Detect which cell encompasses the target text, then output its (x, y) center coordinate. 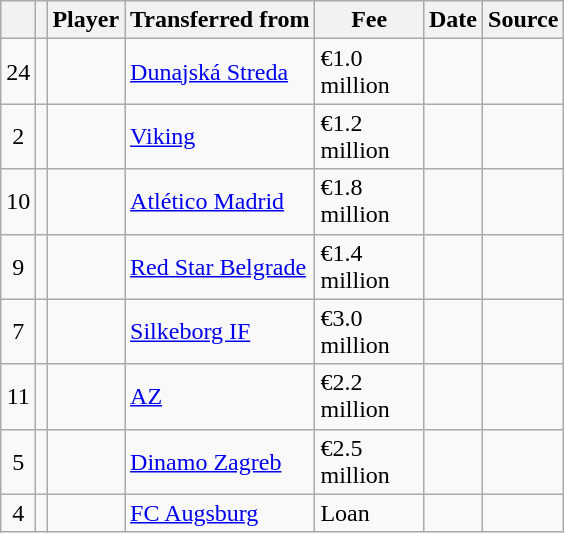
€2.2 million (370, 396)
Silkeborg IF (220, 332)
Dunajská Streda (220, 72)
Red Star Belgrade (220, 266)
7 (18, 332)
AZ (220, 396)
€1.0 million (370, 72)
11 (18, 396)
5 (18, 462)
€3.0 million (370, 332)
€1.4 million (370, 266)
€1.8 million (370, 202)
Date (452, 20)
24 (18, 72)
Atlético Madrid (220, 202)
Transferred from (220, 20)
Source (524, 20)
Player (86, 20)
9 (18, 266)
2 (18, 136)
Dinamo Zagreb (220, 462)
Viking (220, 136)
4 (18, 513)
Fee (370, 20)
Loan (370, 513)
FC Augsburg (220, 513)
10 (18, 202)
€1.2 million (370, 136)
€2.5 million (370, 462)
